Identify which cell holds the provided text, then report its (X, Y) central coordinate. 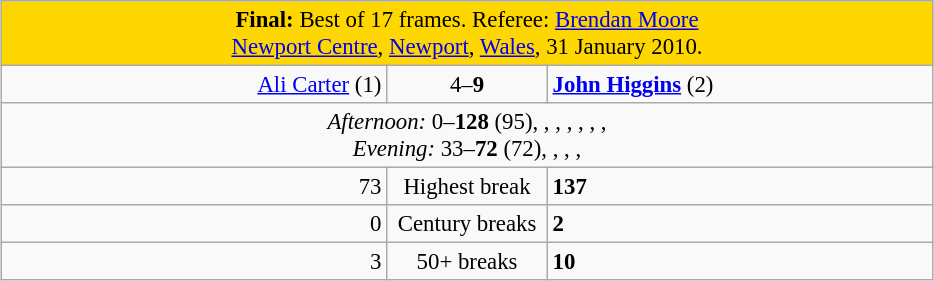
Century breaks (468, 224)
Afternoon: 0–128 (95), , , , , , , Evening: 33–72 (72), , , , (467, 136)
73 (194, 187)
137 (740, 187)
10 (740, 262)
3 (194, 262)
Ali Carter (1) (194, 85)
Final: Best of 17 frames. Referee: Brendan MooreNewport Centre, Newport, Wales, 31 January 2010. (467, 34)
John Higgins (2) (740, 85)
50+ breaks (468, 262)
4–9 (468, 85)
0 (194, 224)
Highest break (468, 187)
2 (740, 224)
